Return the (X, Y) coordinate for the center point of the cell that contains the specified text.  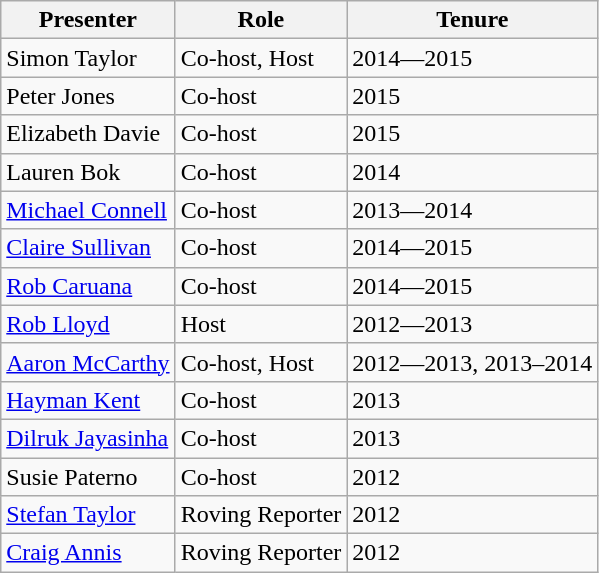
2012—2013 (472, 324)
Craig Annis (88, 553)
Hayman Kent (88, 400)
Claire Sullivan (88, 248)
Presenter (88, 20)
2013—2014 (472, 210)
Dilruk Jayasinha (88, 438)
Peter Jones (88, 96)
2012—2013, 2013–2014 (472, 362)
Role (261, 20)
Host (261, 324)
Aaron McCarthy (88, 362)
Lauren Bok (88, 172)
Elizabeth Davie (88, 134)
Rob Lloyd (88, 324)
Michael Connell (88, 210)
Tenure (472, 20)
Rob Caruana (88, 286)
Susie Paterno (88, 477)
Stefan Taylor (88, 515)
2014 (472, 172)
Simon Taylor (88, 58)
